Extract the [X, Y] coordinate from the center of the cell holding the provided text.  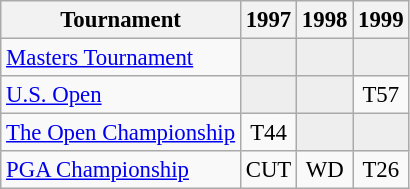
U.S. Open [121, 95]
T26 [381, 170]
The Open Championship [121, 133]
T57 [381, 95]
1997 [268, 20]
Tournament [121, 20]
1998 [325, 20]
1999 [381, 20]
Masters Tournament [121, 58]
WD [325, 170]
CUT [268, 170]
T44 [268, 133]
PGA Championship [121, 170]
